Search for the cell housing the specified text and yield its (X, Y) center coordinate. 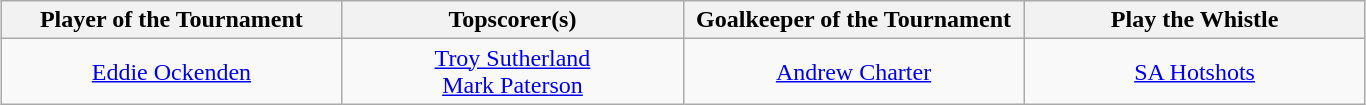
Andrew Charter (854, 72)
Player of the Tournament (172, 20)
Eddie Ockenden (172, 72)
SA Hotshots (1194, 72)
Troy Sutherland Mark Paterson (512, 72)
Play the Whistle (1194, 20)
Topscorer(s) (512, 20)
Goalkeeper of the Tournament (854, 20)
